Locate the cell with the specified text and output its [x, y] center coordinate. 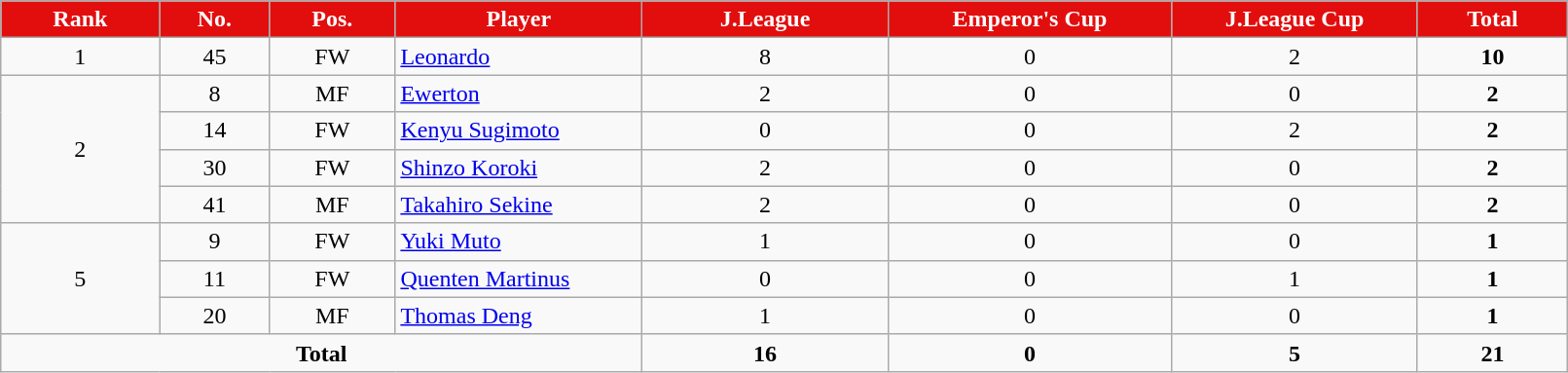
Leonardo [519, 56]
9 [214, 242]
J.League [765, 19]
J.League Cup [1295, 19]
Takahiro Sekine [519, 205]
Pos. [333, 19]
Quenten Martinus [519, 279]
30 [214, 168]
Rank [80, 19]
10 [1493, 56]
41 [214, 205]
Player [519, 19]
16 [765, 353]
45 [214, 56]
Emperor's Cup [1030, 19]
14 [214, 131]
Ewerton [519, 93]
21 [1493, 353]
Thomas Deng [519, 316]
20 [214, 316]
Shinzo Koroki [519, 168]
Yuki Muto [519, 242]
Kenyu Sugimoto [519, 131]
No. [214, 19]
11 [214, 279]
